From the cell containing the given text, extract its center point as [X, Y] coordinate. 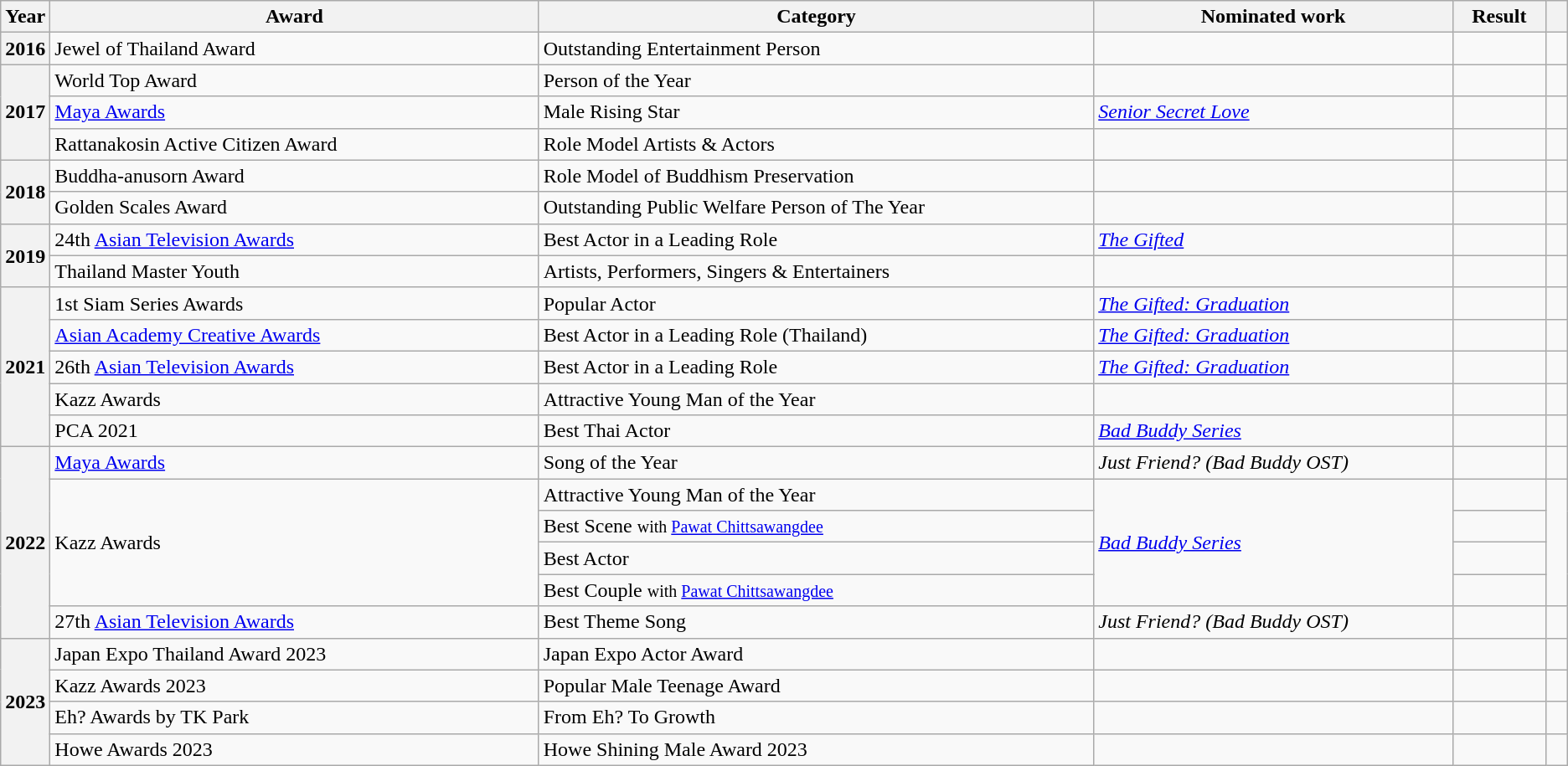
World Top Award [295, 80]
2016 [25, 49]
1st Siam Series Awards [295, 303]
Golden Scales Award [295, 208]
Role Model of Buddhism Preservation [816, 176]
Best Actor [816, 558]
Kazz Awards 2023 [295, 686]
Song of the Year [816, 463]
Rattanakosin Active Citizen Award [295, 144]
24th Asian Television Awards [295, 239]
Best Thai Actor [816, 431]
2019 [25, 255]
Category [816, 17]
Person of the Year [816, 80]
Asian Academy Creative Awards [295, 335]
Howe Awards 2023 [295, 749]
Eh? Awards by TK Park [295, 717]
Buddha-anusorn Award [295, 176]
Outstanding Entertainment Person [816, 49]
Best Couple with Pawat Chittsawangdee [816, 590]
Best Scene with Pawat Chittsawangdee [816, 527]
Award [295, 17]
Howe Shining Male Award 2023 [816, 749]
Japan Expo Thailand Award 2023 [295, 654]
PCA 2021 [295, 431]
2021 [25, 367]
Best Theme Song [816, 622]
2017 [25, 112]
The Gifted [1273, 239]
Best Actor in a Leading Role (Thailand) [816, 335]
26th Asian Television Awards [295, 367]
27th Asian Television Awards [295, 622]
Senior Secret Love [1273, 112]
Male Rising Star [816, 112]
Artists, Performers, Singers & Entertainers [816, 271]
Jewel of Thailand Award [295, 49]
Role Model Artists & Actors [816, 144]
Year [25, 17]
Thailand Master Youth [295, 271]
Popular Male Teenage Award [816, 686]
2022 [25, 542]
Nominated work [1273, 17]
Result [1499, 17]
Popular Actor [816, 303]
Outstanding Public Welfare Person of The Year [816, 208]
2023 [25, 702]
2018 [25, 192]
From Eh? To Growth [816, 717]
Japan Expo Actor Award [816, 654]
